Detect which cell encompasses the target text, then output its [x, y] center coordinate. 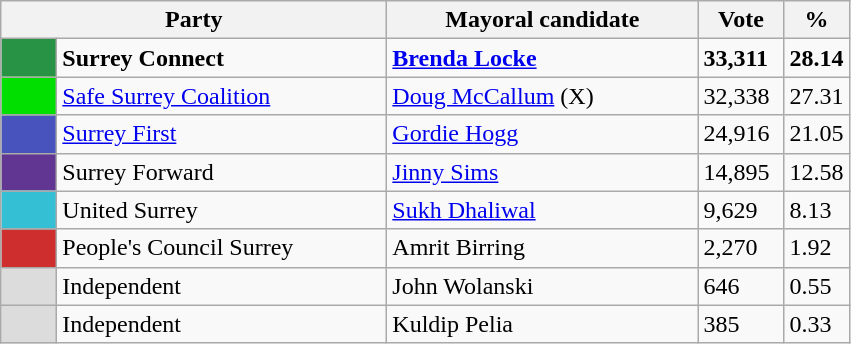
8.13 [816, 210]
12.58 [816, 172]
Mayoral candidate [542, 20]
646 [741, 286]
Safe Surrey Coalition [222, 96]
Jinny Sims [542, 172]
14,895 [741, 172]
385 [741, 324]
Surrey Forward [222, 172]
Gordie Hogg [542, 134]
Surrey Connect [222, 58]
Amrit Birring [542, 248]
27.31 [816, 96]
32,338 [741, 96]
0.55 [816, 286]
2,270 [741, 248]
33,311 [741, 58]
Party [194, 20]
John Wolanski [542, 286]
United Surrey [222, 210]
0.33 [816, 324]
Sukh Dhaliwal [542, 210]
People's Council Surrey [222, 248]
1.92 [816, 248]
21.05 [816, 134]
Doug McCallum (X) [542, 96]
Kuldip Pelia [542, 324]
% [816, 20]
9,629 [741, 210]
Vote [741, 20]
Brenda Locke [542, 58]
Surrey First [222, 134]
28.14 [816, 58]
24,916 [741, 134]
